Determine the [X, Y] coordinate at the center of the cell enclosing the given text.  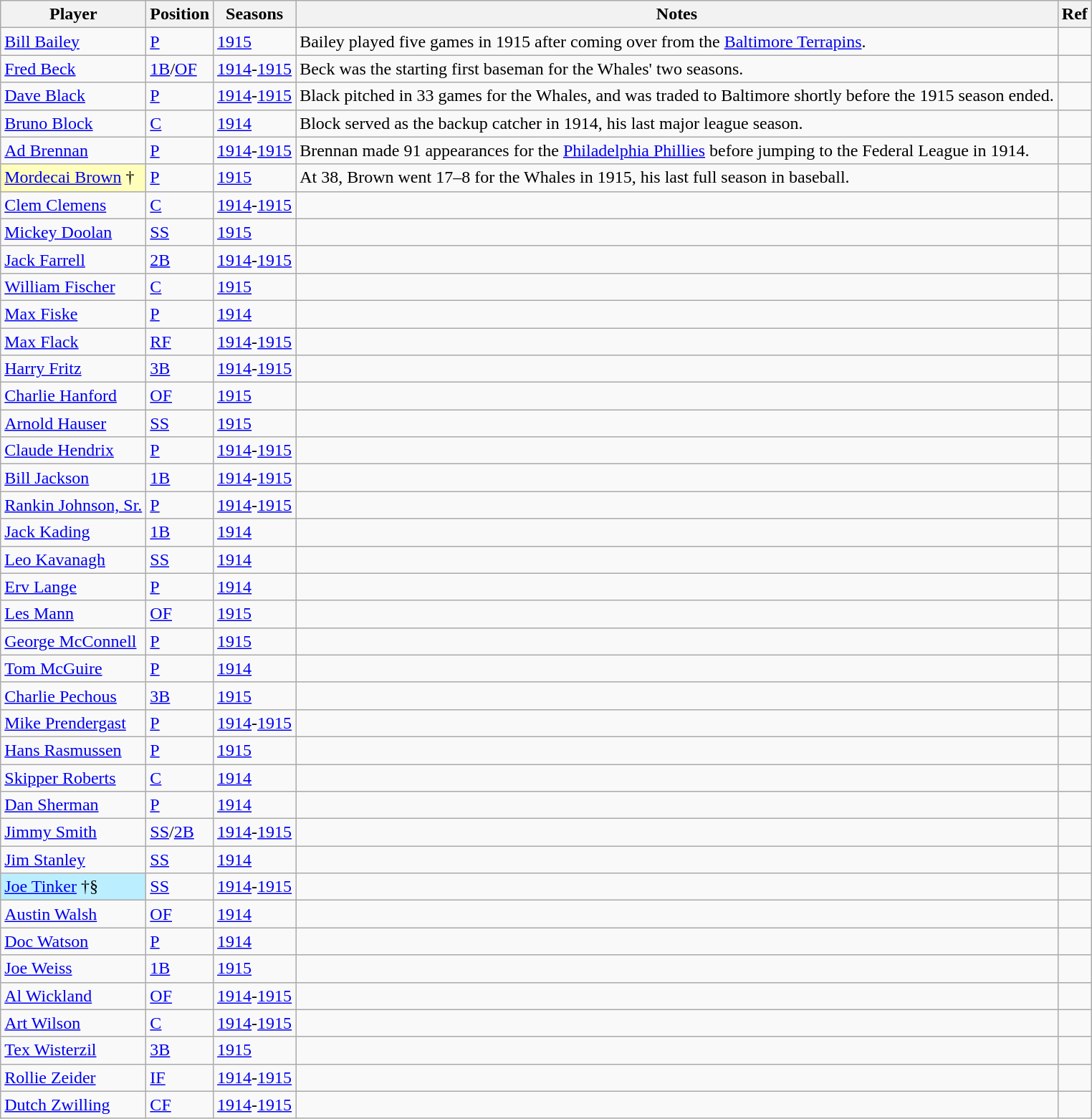
Dan Sherman [73, 805]
Jim Stanley [73, 860]
Position [180, 14]
Joe Tinker †§ [73, 887]
Bruno Block [73, 123]
Tex Wisterzil [73, 1050]
Bill Bailey [73, 42]
William Fischer [73, 287]
Dutch Zwilling [73, 1105]
Arnold Hauser [73, 423]
SS/2B [180, 832]
Clem Clemens [73, 205]
Bill Jackson [73, 478]
George McConnell [73, 641]
Charlie Hanford [73, 396]
At 38, Brown went 17–8 for the Whales in 1915, his last full season in baseball. [677, 178]
Seasons [255, 14]
Mordecai Brown † [73, 178]
Max Fiske [73, 314]
Player [73, 14]
Brennan made 91 appearances for the Philadelphia Phillies before jumping to the Federal League in 1914. [677, 150]
Jimmy Smith [73, 832]
Doc Watson [73, 941]
Les Mann [73, 614]
Claude Hendrix [73, 451]
Leo Kavanagh [73, 559]
Bailey played five games in 1915 after coming over from the Baltimore Terrapins. [677, 42]
Mickey Doolan [73, 232]
2B [180, 259]
Block served as the backup catcher in 1914, his last major league season. [677, 123]
Beck was the starting first baseman for the Whales' two seasons. [677, 69]
CF [180, 1105]
Art Wilson [73, 1023]
Hans Rasmussen [73, 750]
Charlie Pechous [73, 696]
Dave Black [73, 96]
Rankin Johnson, Sr. [73, 505]
Al Wickland [73, 996]
Harry Fritz [73, 369]
Austin Walsh [73, 914]
Erv Lange [73, 587]
Black pitched in 33 games for the Whales, and was traded to Baltimore shortly before the 1915 season ended. [677, 96]
Skipper Roberts [73, 777]
1B/OF [180, 69]
Ad Brennan [73, 150]
Ref [1075, 14]
Jack Kading [73, 532]
Notes [677, 14]
Mike Prendergast [73, 723]
Rollie Zeider [73, 1077]
RF [180, 342]
Tom McGuire [73, 668]
IF [180, 1077]
Fred Beck [73, 69]
Max Flack [73, 342]
Jack Farrell [73, 259]
Joe Weiss [73, 969]
